Determine the [X, Y] coordinate at the center of the cell enclosing the given text.  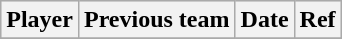
Previous team [156, 20]
Player [40, 20]
Ref [318, 20]
Date [264, 20]
